Identify which cell holds the provided text, then report its [X, Y] central coordinate. 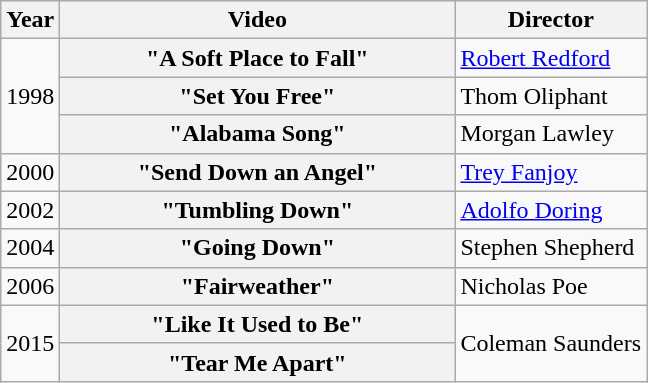
2000 [30, 172]
2002 [30, 210]
Trey Fanjoy [551, 172]
"Send Down an Angel" [258, 172]
"Set You Free" [258, 96]
Video [258, 20]
Year [30, 20]
"Going Down" [258, 248]
"A Soft Place to Fall" [258, 58]
"Tumbling Down" [258, 210]
Stephen Shepherd [551, 248]
"Like It Used to Be" [258, 324]
Director [551, 20]
Adolfo Doring [551, 210]
"Tear Me Apart" [258, 362]
Thom Oliphant [551, 96]
Nicholas Poe [551, 286]
1998 [30, 96]
"Fairweather" [258, 286]
Morgan Lawley [551, 134]
2004 [30, 248]
2015 [30, 343]
Coleman Saunders [551, 343]
Robert Redford [551, 58]
2006 [30, 286]
"Alabama Song" [258, 134]
